Identify which cell holds the provided text, then report its (x, y) central coordinate. 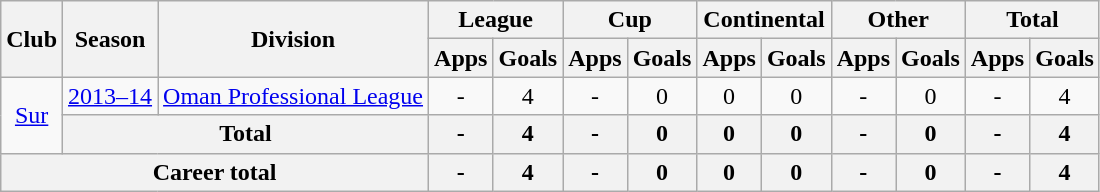
Cup (630, 20)
Sur (32, 115)
Club (32, 39)
Oman Professional League (294, 96)
League (496, 20)
2013–14 (110, 96)
Season (110, 39)
Division (294, 39)
Career total (215, 172)
Other (898, 20)
Continental (764, 20)
